Find where the given text appears and provide that cell's center as (X, Y) coordinate. 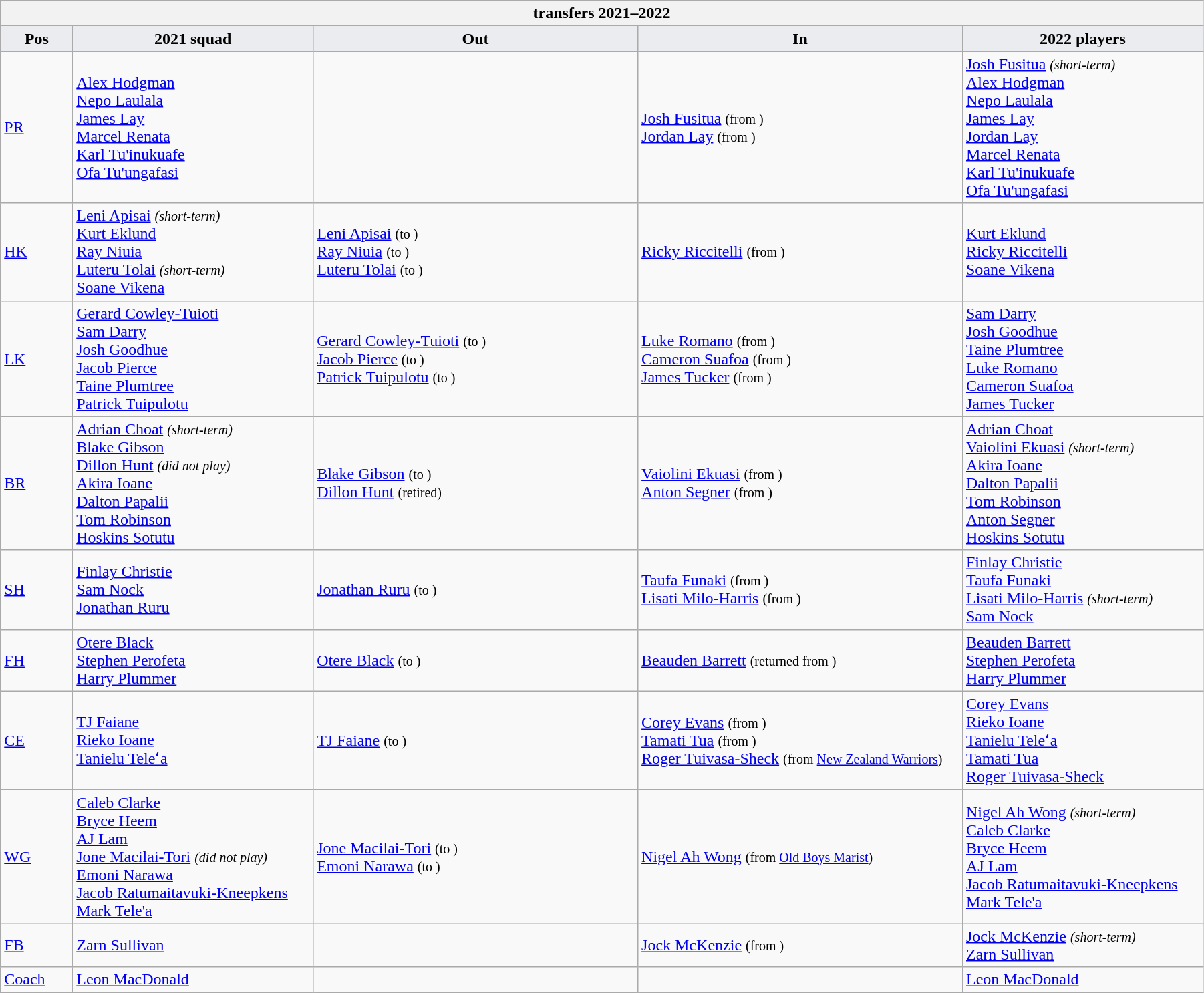
Sam Darry Josh Goodhue Taine Plumtree Luke Romano Cameron Suafoa James Tucker (1082, 358)
Leni Apisai (short-term) Kurt Eklund Ray Niuia Luteru Tolai (short-term) Soane Vikena (193, 252)
Alex Hodgman Nepo Laulala James Lay Marcel Renata Karl Tu'inukuafe Ofa Tu'ungafasi (193, 127)
Taufa Funaki (from ) Lisati Milo-Harris (from ) (800, 589)
Corey Evans (from ) Tamati Tua (from ) Roger Tuivasa-Sheck (from New Zealand Warriors) (800, 740)
2021 squad (193, 39)
Gerard Cowley-Tuioti (to ) Jacob Pierce (to ) Patrick Tuipulotu (to ) (476, 358)
Adrian Choat (short-term) Blake Gibson Dillon Hunt (did not play) Akira Ioane Dalton Papalii Tom Robinson Hoskins Sotutu (193, 483)
Zarn Sullivan (193, 945)
FB (37, 945)
Beauden Barrett Stephen Perofeta Harry Plummer (1082, 660)
Blake Gibson (to ) Dillon Hunt (retired) (476, 483)
SH (37, 589)
Josh Fusitua (short-term) Alex Hodgman Nepo Laulala James Lay Jordan Lay Marcel Renata Karl Tu'inukuafe Ofa Tu'ungafasi (1082, 127)
Nigel Ah Wong (short-term) Caleb Clarke Bryce Heem AJ Lam Jacob Ratumaitavuki-Kneepkens Mark Tele'a (1082, 857)
Coach (37, 980)
Vaiolini Ekuasi (from ) Anton Segner (from ) (800, 483)
Josh Fusitua (from ) Jordan Lay (from ) (800, 127)
In (800, 39)
Jone Macilai-Tori (to ) Emoni Narawa (to ) (476, 857)
PR (37, 127)
Caleb Clarke Bryce Heem AJ Lam Jone Macilai-Tori (did not play) Emoni Narawa Jacob Ratumaitavuki-Kneepkens Mark Tele'a (193, 857)
Otere Black (to ) (476, 660)
Jonathan Ruru (to ) (476, 589)
WG (37, 857)
Pos (37, 39)
Ricky Riccitelli (from ) (800, 252)
2022 players (1082, 39)
Gerard Cowley-Tuioti Sam Darry Josh Goodhue Jacob Pierce Taine Plumtree Patrick Tuipulotu (193, 358)
LK (37, 358)
Finlay Christie Taufa Funaki Lisati Milo-Harris (short-term) Sam Nock (1082, 589)
Beauden Barrett (returned from ) (800, 660)
HK (37, 252)
Nigel Ah Wong (from Old Boys Marist) (800, 857)
FH (37, 660)
TJ Faiane (to ) (476, 740)
Out (476, 39)
Adrian Choat Vaiolini Ekuasi (short-term) Akira Ioane Dalton Papalii Tom Robinson Anton Segner Hoskins Sotutu (1082, 483)
Finlay Christie Sam Nock Jonathan Ruru (193, 589)
Luke Romano (from ) Cameron Suafoa (from ) James Tucker (from ) (800, 358)
TJ Faiane Rieko Ioane Tanielu Teleʻa (193, 740)
Leni Apisai (to ) Ray Niuia (to ) Luteru Tolai (to ) (476, 252)
CE (37, 740)
Corey Evans Rieko Ioane Tanielu Teleʻa Tamati Tua Roger Tuivasa-Sheck (1082, 740)
Jock McKenzie (short-term) Zarn Sullivan (1082, 945)
Jock McKenzie (from ) (800, 945)
BR (37, 483)
transfers 2021–2022 (602, 13)
Otere Black Stephen Perofeta Harry Plummer (193, 660)
Kurt Eklund Ricky Riccitelli Soane Vikena (1082, 252)
